Determine the [X, Y] coordinate at the center of the cell enclosing the given text.  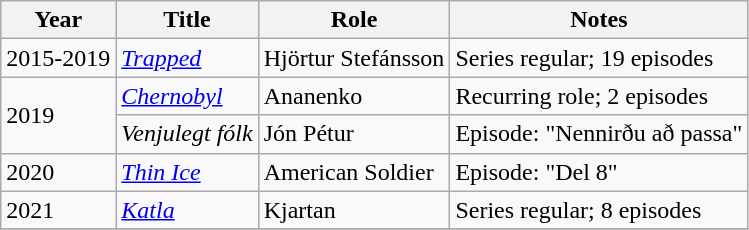
Venjulegt fólk [187, 134]
Title [187, 20]
Series regular; 8 episodes [599, 210]
Katla [187, 210]
Ananenko [354, 96]
2021 [58, 210]
Jón Pétur [354, 134]
Series regular; 19 episodes [599, 58]
Notes [599, 20]
Chernobyl [187, 96]
American Soldier [354, 172]
Trapped [187, 58]
2015-2019 [58, 58]
2020 [58, 172]
Episode: "Nennirðu að passa" [599, 134]
Kjartan [354, 210]
Hjörtur Stefánsson [354, 58]
Thin Ice [187, 172]
Episode: "Del 8" [599, 172]
2019 [58, 115]
Year [58, 20]
Recurring role; 2 episodes [599, 96]
Role [354, 20]
